Identify which cell holds the provided text, then report its [X, Y] central coordinate. 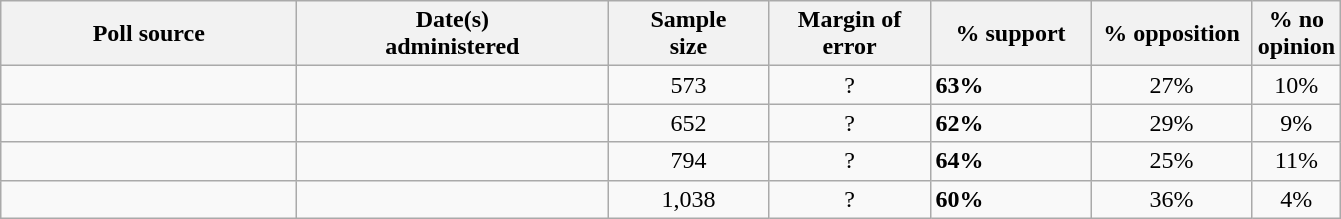
% opposition [1172, 34]
25% [1172, 161]
% support [1010, 34]
11% [1296, 161]
63% [1010, 85]
Margin oferror [850, 34]
4% [1296, 199]
Date(s)administered [452, 34]
29% [1172, 123]
Poll source [149, 34]
1,038 [688, 199]
573 [688, 85]
64% [1010, 161]
794 [688, 161]
652 [688, 123]
27% [1172, 85]
Samplesize [688, 34]
% no opinion [1296, 34]
60% [1010, 199]
10% [1296, 85]
36% [1172, 199]
62% [1010, 123]
9% [1296, 123]
